Scan for the cell matching the given text and deliver its [x, y] coordinate at center. 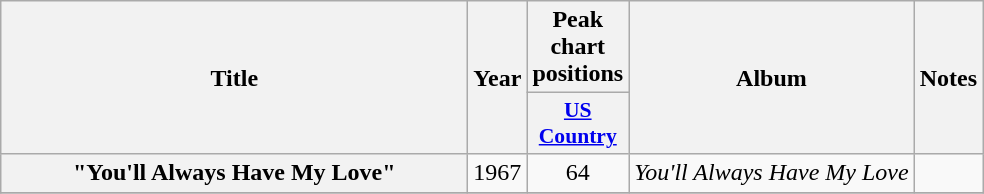
Title [234, 78]
"You'll Always Have My Love" [234, 173]
Notes [948, 78]
Year [498, 78]
Album [772, 78]
1967 [498, 173]
Peakchartpositions [578, 47]
You'll Always Have My Love [772, 173]
USCountry [578, 124]
64 [578, 173]
